Extract the [X, Y] coordinate from the center of the cell holding the provided text.  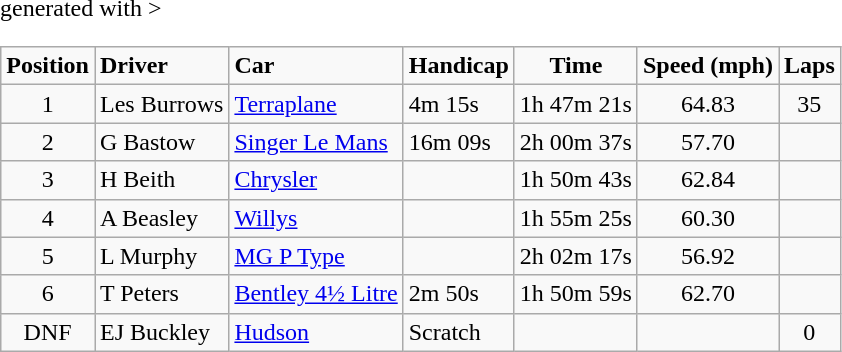
MG P Type [316, 256]
G Bastow [161, 142]
4 [48, 218]
Driver [161, 66]
Handicap [458, 66]
3 [48, 180]
Scratch [458, 332]
Hudson [316, 332]
A Beasley [161, 218]
1h 47m 21s [576, 104]
4m 15s [458, 104]
Speed (mph) [708, 66]
Terraplane [316, 104]
Willys [316, 218]
62.70 [708, 294]
L Murphy [161, 256]
57.70 [708, 142]
Bentley 4½ Litre [316, 294]
2m 50s [458, 294]
2h 00m 37s [576, 142]
60.30 [708, 218]
Singer Le Mans [316, 142]
56.92 [708, 256]
5 [48, 256]
64.83 [708, 104]
Time [576, 66]
16m 09s [458, 142]
EJ Buckley [161, 332]
T Peters [161, 294]
Les Burrows [161, 104]
Position [48, 66]
0 [809, 332]
1h 55m 25s [576, 218]
1h 50m 59s [576, 294]
2 [48, 142]
DNF [48, 332]
35 [809, 104]
H Beith [161, 180]
1 [48, 104]
Chrysler [316, 180]
6 [48, 294]
Car [316, 66]
62.84 [708, 180]
Laps [809, 66]
2h 02m 17s [576, 256]
1h 50m 43s [576, 180]
